From the cell containing the given text, extract its center point as [x, y] coordinate. 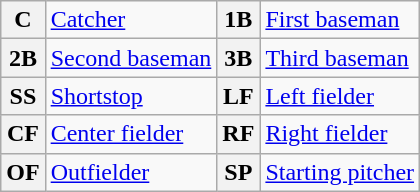
Right fielder [340, 134]
Catcher [131, 20]
C [23, 20]
Shortstop [131, 96]
SS [23, 96]
Center fielder [131, 134]
SP [238, 172]
Second baseman [131, 58]
RF [238, 134]
Left fielder [340, 96]
Third baseman [340, 58]
3B [238, 58]
LF [238, 96]
OF [23, 172]
First baseman [340, 20]
Starting pitcher [340, 172]
1B [238, 20]
2B [23, 58]
CF [23, 134]
Outfielder [131, 172]
